Detect which cell encompasses the target text, then output its (X, Y) center coordinate. 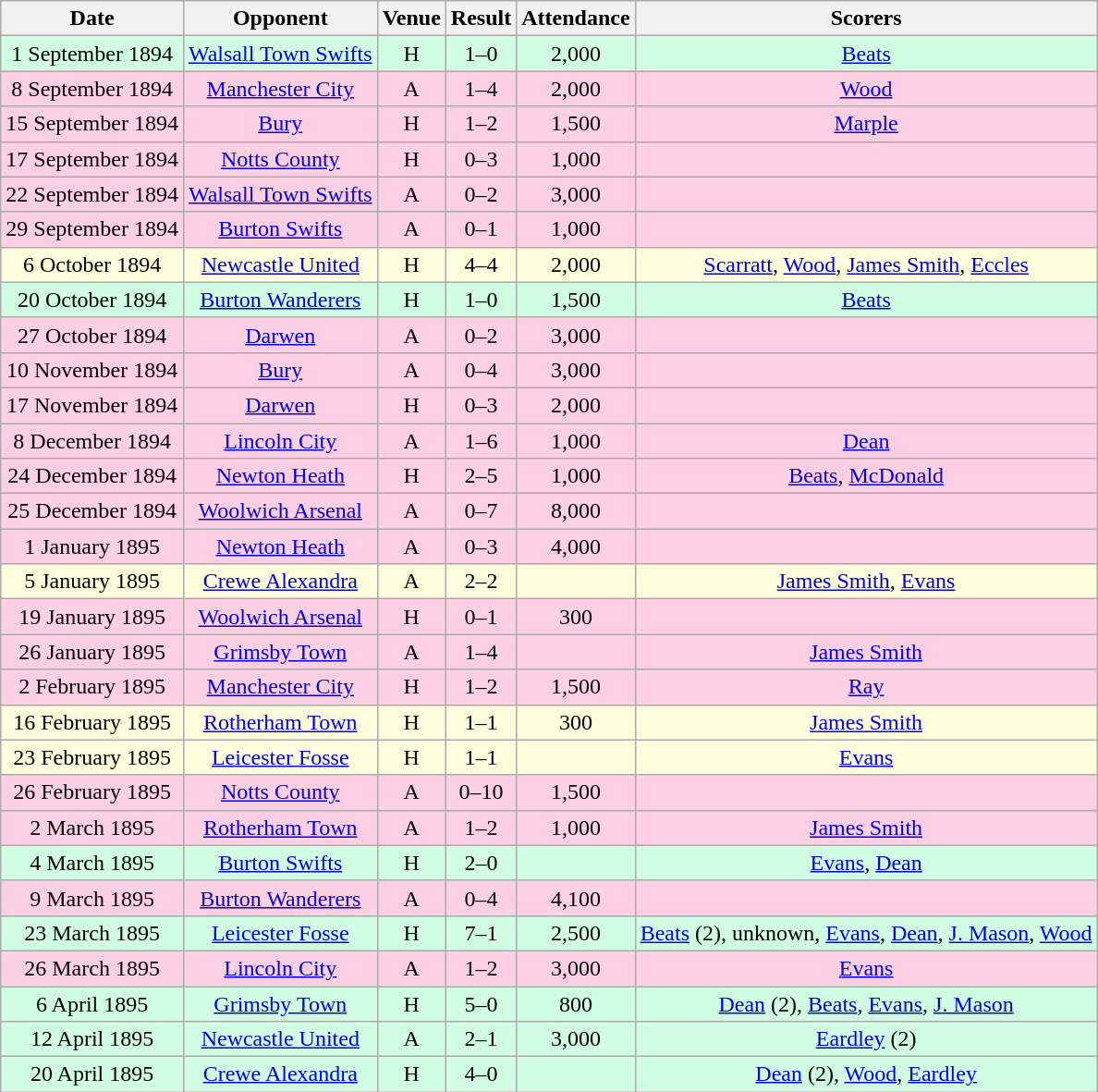
1 January 1895 (92, 546)
Venue (411, 18)
4–4 (481, 264)
James Smith, Evans (866, 582)
16 February 1895 (92, 722)
1 September 1894 (92, 54)
800 (576, 1003)
Dean (2), Beats, Evans, J. Mason (866, 1003)
0–10 (481, 792)
4,000 (576, 546)
4–0 (481, 1074)
8 December 1894 (92, 441)
Marple (866, 124)
26 February 1895 (92, 792)
23 February 1895 (92, 757)
Opponent (280, 18)
Scorers (866, 18)
10 November 1894 (92, 370)
19 January 1895 (92, 617)
Ray (866, 687)
Beats (2), unknown, Evans, Dean, J. Mason, Wood (866, 933)
Attendance (576, 18)
4 March 1895 (92, 863)
27 October 1894 (92, 335)
Dean (866, 441)
25 December 1894 (92, 511)
2 March 1895 (92, 828)
17 November 1894 (92, 405)
6 April 1895 (92, 1003)
2–1 (481, 1039)
24 December 1894 (92, 476)
6 October 1894 (92, 264)
0–7 (481, 511)
5–0 (481, 1003)
7–1 (481, 933)
Date (92, 18)
Eardley (2) (866, 1039)
26 January 1895 (92, 652)
Evans, Dean (866, 863)
Result (481, 18)
17 September 1894 (92, 159)
26 March 1895 (92, 968)
5 January 1895 (92, 582)
1–6 (481, 441)
2–5 (481, 476)
2–0 (481, 863)
8,000 (576, 511)
2–2 (481, 582)
15 September 1894 (92, 124)
23 March 1895 (92, 933)
8 September 1894 (92, 89)
Beats, McDonald (866, 476)
29 September 1894 (92, 229)
4,100 (576, 898)
Wood (866, 89)
2,500 (576, 933)
20 April 1895 (92, 1074)
22 September 1894 (92, 194)
20 October 1894 (92, 300)
Dean (2), Wood, Eardley (866, 1074)
9 March 1895 (92, 898)
2 February 1895 (92, 687)
Scarratt, Wood, James Smith, Eccles (866, 264)
12 April 1895 (92, 1039)
